Extract the [X, Y] coordinate from the center of the cell holding the provided text.  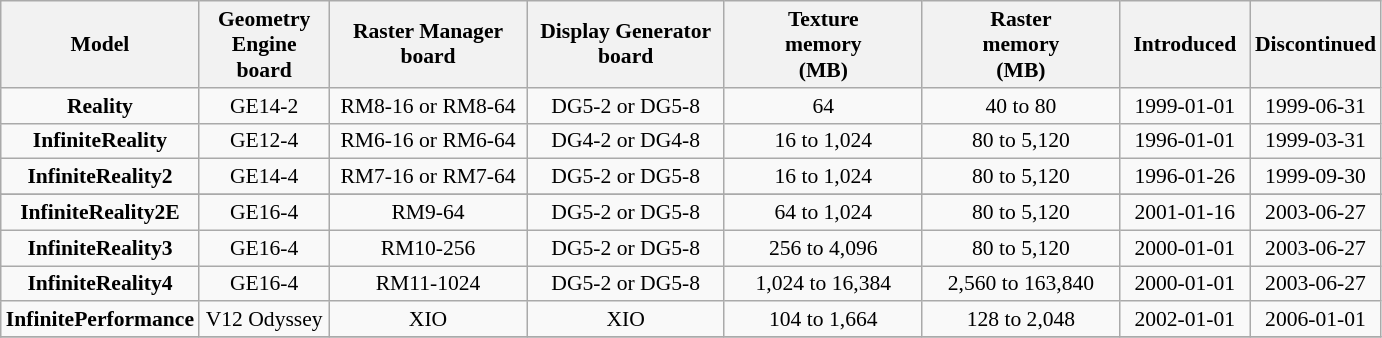
GE12-4 [264, 141]
104 to 1,664 [823, 320]
Geometry Engine board [264, 44]
1999-01-01 [1185, 106]
1999-06-31 [1316, 106]
128 to 2,048 [1021, 320]
GE14-4 [264, 177]
InfiniteReality [100, 141]
V12 Odyssey [264, 320]
1,024 to 16,384 [823, 284]
1996-01-26 [1185, 177]
Raster Manager board [428, 44]
Reality [100, 106]
2001-01-16 [1185, 213]
Introduced [1185, 44]
Display Generator board [626, 44]
2002-01-01 [1185, 320]
RM10-256 [428, 248]
RM9-64 [428, 213]
InfiniteReality3 [100, 248]
1999-09-30 [1316, 177]
2006-01-01 [1316, 320]
InfiniteReality2 [100, 177]
InfiniteReality4 [100, 284]
Raster memory (MB) [1021, 44]
256 to 4,096 [823, 248]
InfiniteReality2E [100, 213]
64 to 1,024 [823, 213]
1996-01-01 [1185, 141]
40 to 80 [1021, 106]
2,560 to 163,840 [1021, 284]
1999-03-31 [1316, 141]
Model [100, 44]
Discontinued [1316, 44]
RM11-1024 [428, 284]
GE14-2 [264, 106]
64 [823, 106]
RM8-16 or RM8-64 [428, 106]
InfinitePerformance [100, 320]
RM6-16 or RM6-64 [428, 141]
Texture memory (MB) [823, 44]
RM7-16 or RM7-64 [428, 177]
DG4-2 or DG4-8 [626, 141]
